Extract the (x, y) coordinate from the center of the cell holding the provided text.  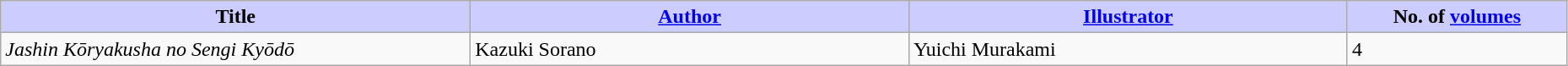
4 (1457, 49)
Author (690, 17)
Yuichi Murakami (1129, 49)
No. of volumes (1457, 17)
Title (236, 17)
Illustrator (1129, 17)
Kazuki Sorano (690, 49)
Jashin Kōryakusha no Sengi Kyōdō (236, 49)
